Output the [X, Y] coordinate of the center of the cell containing the given text.  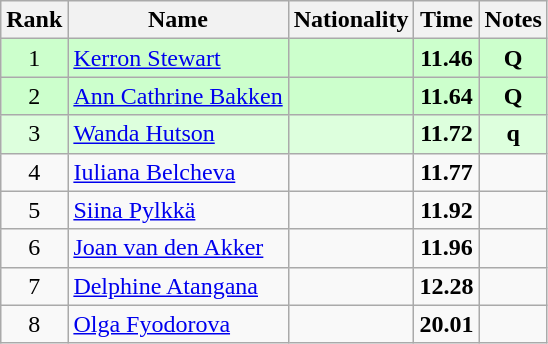
7 [34, 286]
Iuliana Belcheva [178, 172]
20.01 [446, 324]
q [513, 134]
2 [34, 96]
Delphine Atangana [178, 286]
11.64 [446, 96]
3 [34, 134]
4 [34, 172]
11.77 [446, 172]
Name [178, 20]
11.92 [446, 210]
Wanda Hutson [178, 134]
Nationality [351, 20]
5 [34, 210]
Olga Fyodorova [178, 324]
6 [34, 248]
Rank [34, 20]
11.96 [446, 248]
11.46 [446, 58]
1 [34, 58]
Ann Cathrine Bakken [178, 96]
8 [34, 324]
Siina Pylkkä [178, 210]
Notes [513, 20]
Time [446, 20]
Joan van den Akker [178, 248]
Kerron Stewart [178, 58]
12.28 [446, 286]
11.72 [446, 134]
